Output the [X, Y] coordinate of the center of the cell containing the given text.  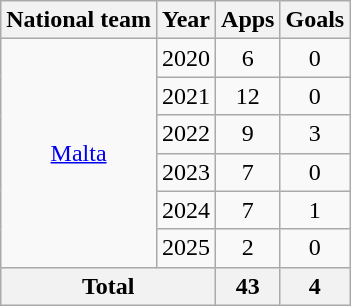
6 [248, 58]
12 [248, 96]
3 [315, 134]
2020 [186, 58]
Goals [315, 20]
National team [79, 20]
2 [248, 248]
4 [315, 286]
Year [186, 20]
2022 [186, 134]
2023 [186, 172]
2024 [186, 210]
2021 [186, 96]
1 [315, 210]
Total [108, 286]
Malta [79, 153]
43 [248, 286]
2025 [186, 248]
Apps [248, 20]
9 [248, 134]
